For the text-containing cell, return its midpoint in [X, Y] coordinate format. 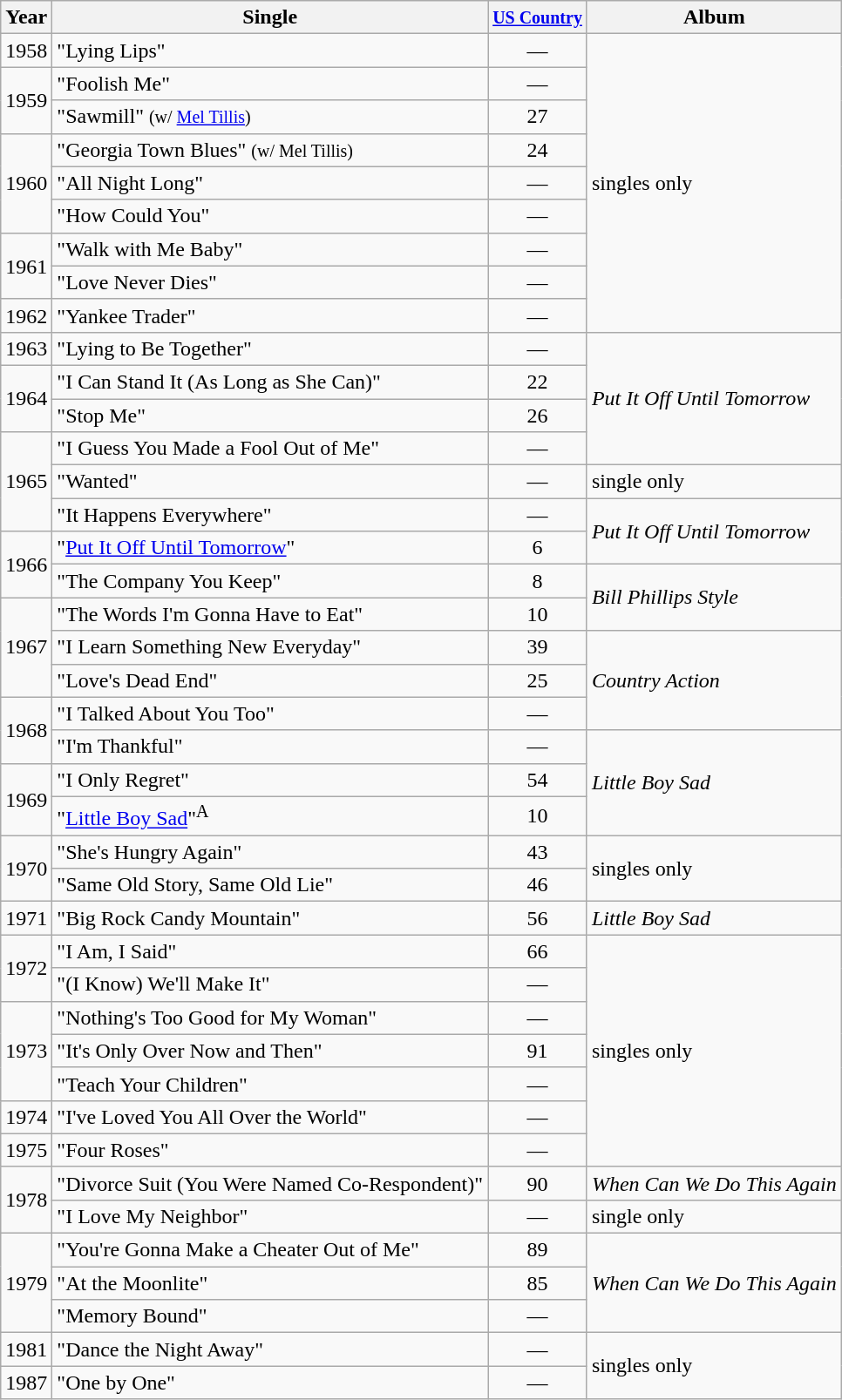
"Wanted" [270, 482]
89 [538, 1250]
"Yankee Trader" [270, 315]
1973 [26, 1051]
1978 [26, 1200]
1975 [26, 1150]
"Nothing's Too Good for My Woman" [270, 1018]
54 [538, 780]
"Teach Your Children" [270, 1084]
"Stop Me" [270, 416]
85 [538, 1283]
"I Guess You Made a Fool Out of Me" [270, 449]
"How Could You" [270, 216]
Single [270, 17]
"I Am, I Said" [270, 951]
1964 [26, 398]
24 [538, 150]
1979 [26, 1283]
1966 [26, 565]
66 [538, 951]
"Walk with Me Baby" [270, 249]
"At the Moonlite" [270, 1283]
"I Can Stand It (As Long as She Can)" [270, 382]
"I Only Regret" [270, 780]
"You're Gonna Make a Cheater Out of Me" [270, 1250]
"I Love My Neighbor" [270, 1216]
1968 [26, 730]
1962 [26, 315]
"Four Roses" [270, 1150]
1971 [26, 918]
39 [538, 647]
27 [538, 117]
1959 [26, 100]
"I'm Thankful" [270, 747]
1987 [26, 1383]
1974 [26, 1117]
"Dance the Night Away" [270, 1349]
"Memory Bound" [270, 1316]
26 [538, 416]
"Foolish Me" [270, 84]
1970 [26, 869]
8 [538, 581]
1963 [26, 348]
"It's Only Over Now and Then" [270, 1051]
"Divorce Suit (You Were Named Co-Respondent)" [270, 1183]
"Love's Dead End" [270, 680]
"I've Loved You All Over the World" [270, 1117]
1958 [26, 51]
"Put It Off Until Tomorrow" [270, 548]
1967 [26, 647]
"Lying to Be Together" [270, 348]
"She's Hungry Again" [270, 852]
Country Action [714, 680]
1969 [26, 800]
1972 [26, 968]
90 [538, 1183]
1961 [26, 266]
Year [26, 17]
1965 [26, 482]
Album [714, 17]
22 [538, 382]
1981 [26, 1349]
Bill Phillips Style [714, 598]
US Country [538, 17]
"Lying Lips" [270, 51]
91 [538, 1051]
"The Words I'm Gonna Have to Eat" [270, 614]
"I Talked About You Too" [270, 714]
"It Happens Everywhere" [270, 515]
43 [538, 852]
6 [538, 548]
"The Company You Keep" [270, 581]
"Georgia Town Blues" (w/ Mel Tillis) [270, 150]
"Big Rock Candy Mountain" [270, 918]
"I Learn Something New Everyday" [270, 647]
"One by One" [270, 1383]
46 [538, 885]
25 [538, 680]
"Love Never Dies" [270, 282]
"(I Know) We'll Make It" [270, 984]
"Same Old Story, Same Old Lie" [270, 885]
"Sawmill" (w/ Mel Tillis) [270, 117]
"Little Boy Sad"A [270, 815]
"All Night Long" [270, 183]
56 [538, 918]
1960 [26, 183]
